Extract the [x, y] coordinate from the center of the cell holding the provided text.  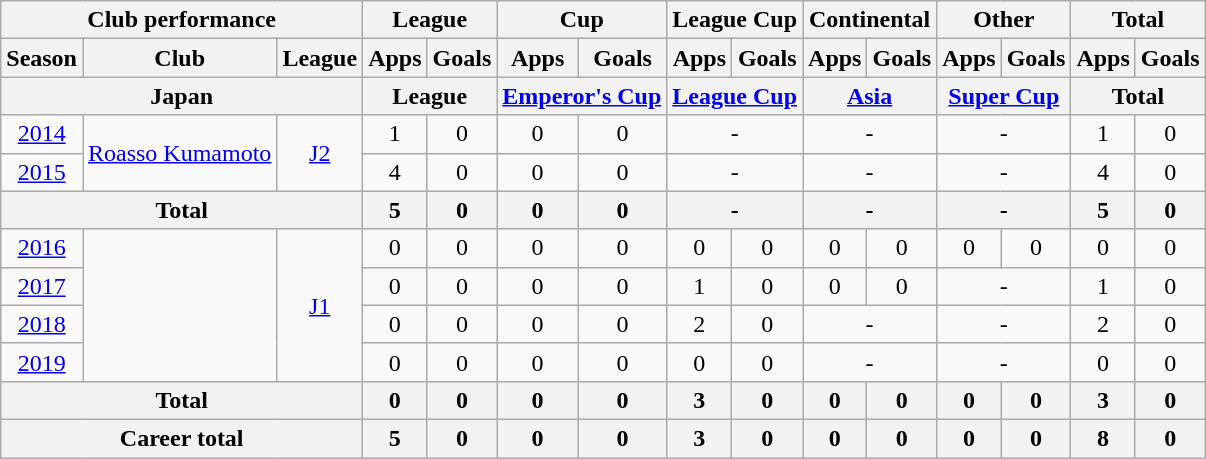
J2 [320, 153]
2015 [42, 172]
Asia [870, 96]
Cup [582, 20]
2016 [42, 248]
Season [42, 58]
8 [1103, 438]
Continental [870, 20]
Super Cup [1004, 96]
Emperor's Cup [582, 96]
Japan [182, 96]
Career total [182, 438]
2014 [42, 134]
2018 [42, 324]
2017 [42, 286]
Other [1004, 20]
Roasso Kumamoto [179, 153]
Club performance [182, 20]
2019 [42, 362]
J1 [320, 305]
Club [179, 58]
